Pinpoint the cell where the given text exists, returning its (X, Y) midpoint coordinate. 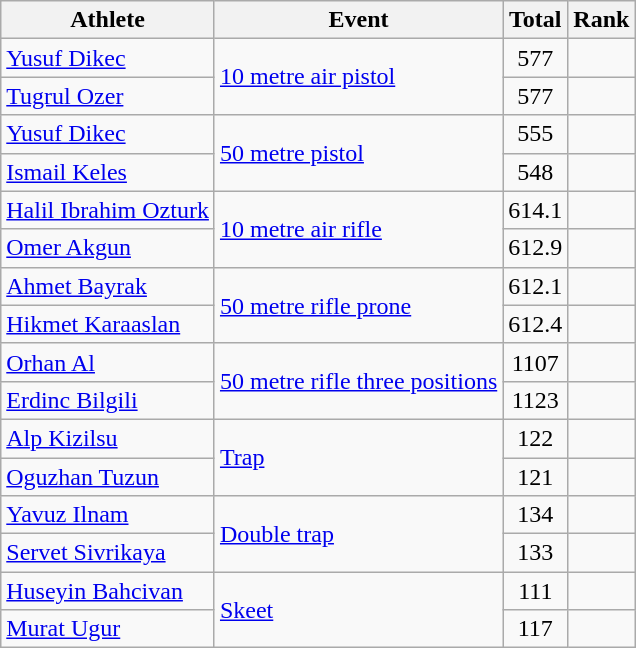
Halil Ibrahim Ozturk (108, 210)
Orhan Al (108, 362)
Ahmet Bayrak (108, 286)
117 (536, 629)
50 metre rifle three positions (358, 381)
Murat Ugur (108, 629)
Oguzhan Tuzun (108, 477)
Trap (358, 457)
50 metre pistol (358, 153)
10 metre air rifle (358, 229)
Servet Sivrikaya (108, 553)
555 (536, 134)
Event (358, 20)
1107 (536, 362)
Ismail Keles (108, 172)
Omer Akgun (108, 248)
133 (536, 553)
Yavuz Ilnam (108, 515)
Skeet (358, 610)
Erdinc Bilgili (108, 400)
Alp Kizilsu (108, 438)
121 (536, 477)
612.4 (536, 324)
Huseyin Bahcivan (108, 591)
612.9 (536, 248)
50 metre rifle prone (358, 305)
122 (536, 438)
612.1 (536, 286)
111 (536, 591)
548 (536, 172)
Rank (602, 20)
Double trap (358, 534)
Tugrul Ozer (108, 96)
134 (536, 515)
1123 (536, 400)
Athlete (108, 20)
Hikmet Karaaslan (108, 324)
614.1 (536, 210)
Total (536, 20)
10 metre air pistol (358, 77)
